Determine the (X, Y) coordinate at the center of the cell enclosing the given text.  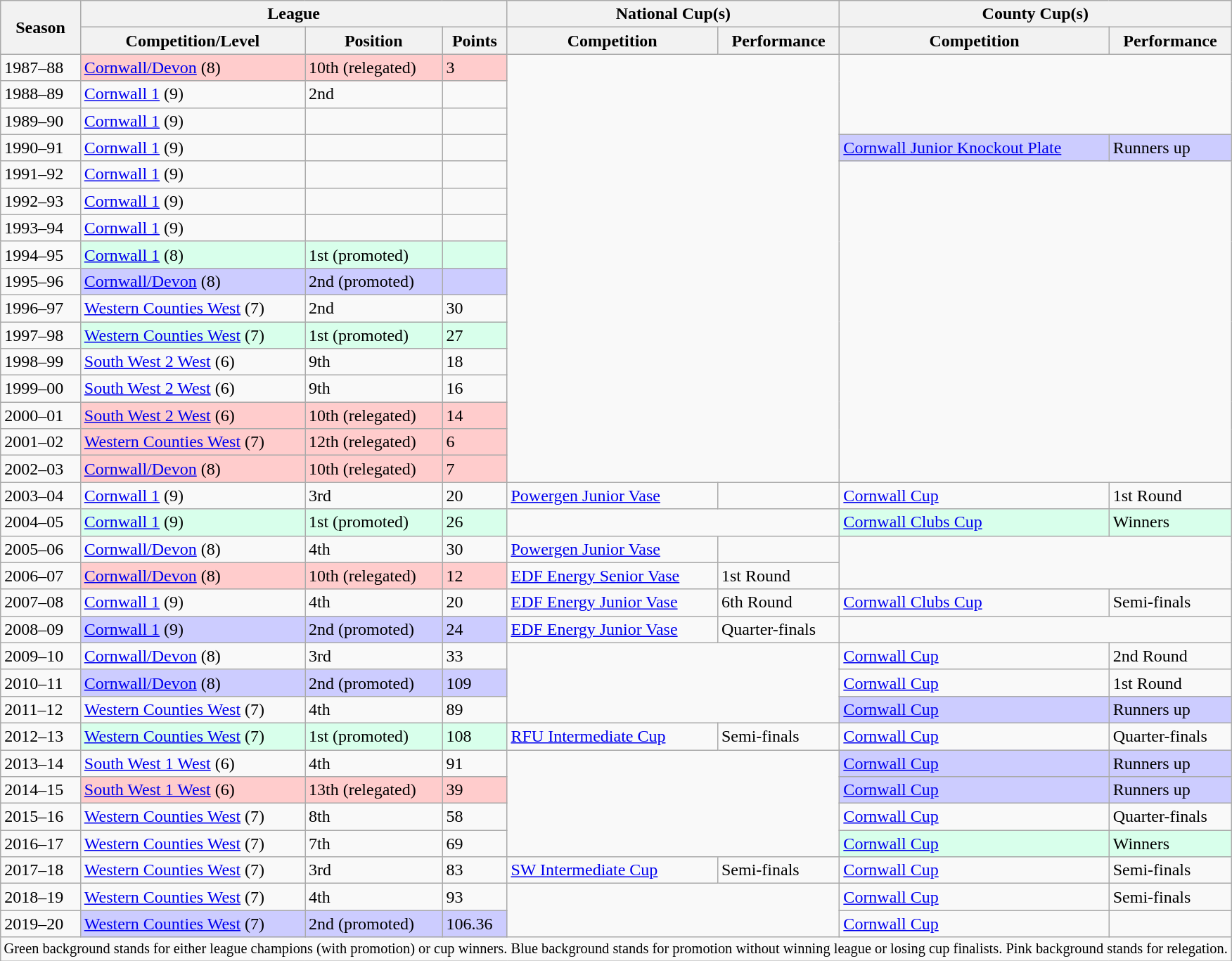
89 (475, 709)
Cornwall 1 (8) (193, 254)
3 (475, 67)
2018–19 (41, 897)
RFU Intermediate Cup (612, 736)
39 (475, 790)
2012–13 (41, 736)
2014–15 (41, 790)
Competition/Level (193, 41)
1998–99 (41, 362)
18 (475, 362)
Position (374, 41)
SW Intermediate Cup (612, 870)
7th (374, 844)
1996–97 (41, 308)
1991–92 (41, 174)
12 (475, 576)
33 (475, 656)
106.36 (475, 924)
1994–95 (41, 254)
League (294, 14)
1992–93 (41, 201)
27 (475, 335)
Cornwall Junior Knockout Plate (975, 148)
2017–18 (41, 870)
2002–03 (41, 469)
2013–14 (41, 763)
1995–96 (41, 281)
7 (475, 469)
6th Round (778, 602)
93 (475, 897)
14 (475, 415)
83 (475, 870)
91 (475, 763)
Season (41, 27)
2nd Round (1170, 656)
24 (475, 629)
13th (relegated) (374, 790)
2007–08 (41, 602)
2005–06 (41, 549)
108 (475, 736)
National Cup(s) (674, 14)
2019–20 (41, 924)
2001–02 (41, 442)
1999–00 (41, 389)
1988–89 (41, 94)
1989–90 (41, 121)
EDF Energy Senior Vase (612, 576)
2006–07 (41, 576)
2016–17 (41, 844)
2004–05 (41, 522)
2000–01 (41, 415)
58 (475, 817)
2003–04 (41, 496)
1990–91 (41, 148)
2008–09 (41, 629)
2011–12 (41, 709)
6 (475, 442)
69 (475, 844)
County Cup(s) (1035, 14)
2010–11 (41, 683)
12th (relegated) (374, 442)
109 (475, 683)
2015–16 (41, 817)
16 (475, 389)
1993–94 (41, 228)
26 (475, 522)
2009–10 (41, 656)
1987–88 (41, 67)
1997–98 (41, 335)
Points (475, 41)
8th (374, 817)
